Output the [X, Y] coordinate of the center of the cell containing the given text.  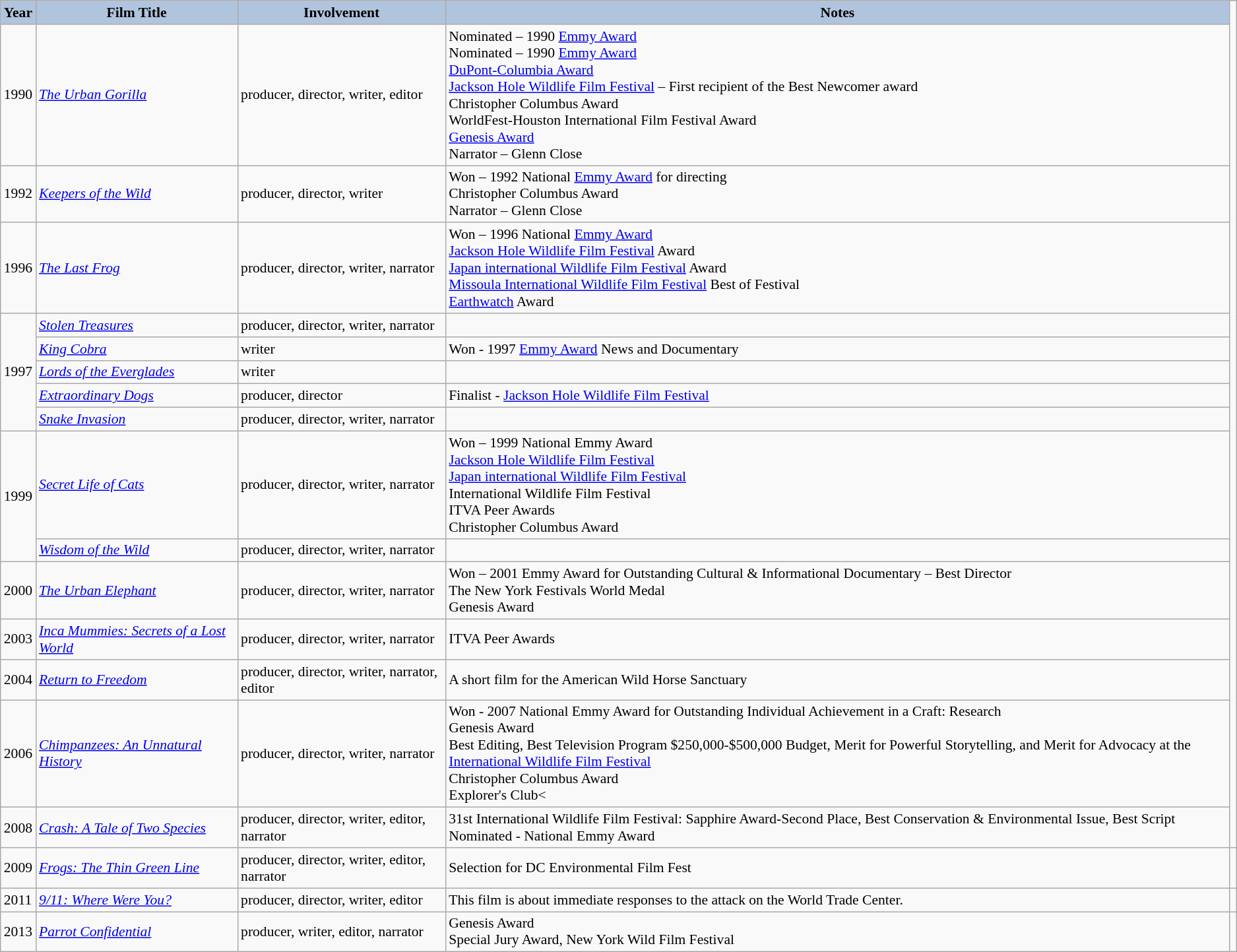
Wisdom of the Wild [137, 550]
1992 [18, 194]
Parrot Confidential [137, 932]
Won – 1992 National Emmy Award for directingChristopher Columbus AwardNarrator – Glenn Close [837, 194]
Year [18, 13]
Frogs: The Thin Green Line [137, 868]
Keepers of the Wild [137, 194]
2003 [18, 640]
Stolen Treasures [137, 325]
Lords of the Everglades [137, 372]
2000 [18, 591]
2008 [18, 827]
This film is about immediate responses to the attack on the World Trade Center. [837, 900]
King Cobra [137, 349]
The Urban Elephant [137, 591]
2009 [18, 868]
Chimpanzees: An Unnatural History [137, 753]
Finalist - Jackson Hole Wildlife Film Festival [837, 396]
A short film for the American Wild Horse Sanctuary [837, 680]
Notes [837, 13]
2006 [18, 753]
ITVA Peer Awards [837, 640]
Genesis Award Special Jury Award, New York Wild Film Festival [837, 932]
Selection for DC Environmental Film Fest [837, 868]
1999 [18, 496]
2004 [18, 680]
producer, director, writer, narrator, editor [342, 680]
The Last Frog [137, 269]
The Urban Gorilla [137, 95]
Secret Life of Cats [137, 484]
Inca Mummies: Secrets of a Lost World [137, 640]
2013 [18, 932]
Crash: A Tale of Two Species [137, 827]
Involvement [342, 13]
9/11: Where Were You? [137, 900]
1990 [18, 95]
2011 [18, 900]
Return to Freedom [137, 680]
Extraordinary Dogs [137, 396]
Film Title [137, 13]
Won – 2001 Emmy Award for Outstanding Cultural & Informational Documentary – Best Director The New York Festivals World MedalGenesis Award [837, 591]
producer, writer, editor, narrator [342, 932]
1996 [18, 269]
producer, director [342, 396]
1997 [18, 372]
Won - 1997 Emmy Award News and Documentary [837, 349]
Snake Invasion [137, 420]
producer, director, writer [342, 194]
